Return the (X, Y) coordinate for the center point of the cell that contains the specified text.  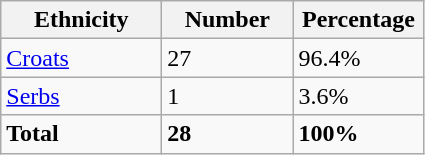
Percentage (358, 20)
3.6% (358, 96)
96.4% (358, 58)
Croats (82, 58)
Serbs (82, 96)
1 (228, 96)
Total (82, 134)
Ethnicity (82, 20)
Number (228, 20)
27 (228, 58)
100% (358, 134)
28 (228, 134)
